Scan for the cell matching the given text and deliver its (X, Y) coordinate at center. 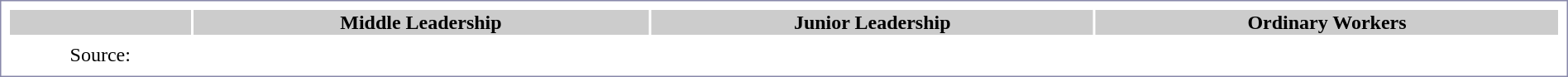
Junior Leadership (872, 22)
Source: (100, 55)
Ordinary Workers (1327, 22)
Middle Leadership (420, 22)
